From the cell containing the given text, extract its center point as (X, Y) coordinate. 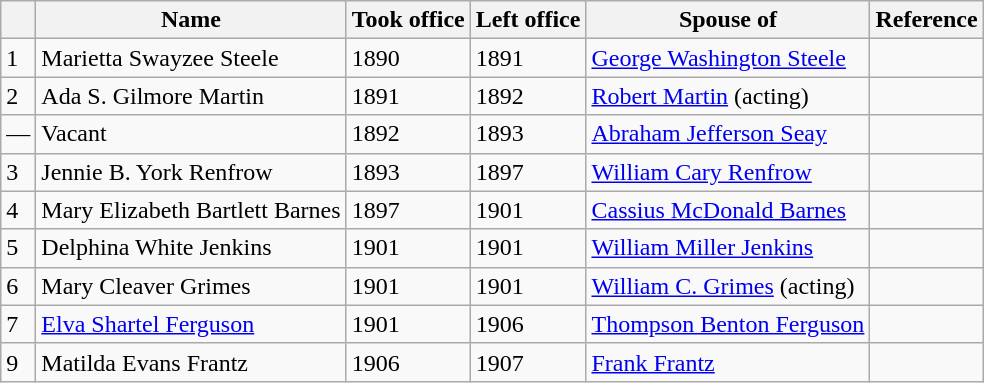
Took office (408, 20)
4 (18, 210)
Reference (926, 20)
2 (18, 96)
Abraham Jefferson Seay (728, 134)
William Miller Jenkins (728, 248)
6 (18, 286)
George Washington Steele (728, 58)
William C. Grimes (acting) (728, 286)
1890 (408, 58)
3 (18, 172)
Mary Elizabeth Bartlett Barnes (191, 210)
1907 (528, 362)
William Cary Renfrow (728, 172)
Robert Martin (acting) (728, 96)
Cassius McDonald Barnes (728, 210)
Delphina White Jenkins (191, 248)
7 (18, 324)
Frank Frantz (728, 362)
Elva Shartel Ferguson (191, 324)
5 (18, 248)
Jennie B. York Renfrow (191, 172)
Vacant (191, 134)
Matilda Evans Frantz (191, 362)
Spouse of (728, 20)
1 (18, 58)
Ada S. Gilmore Martin (191, 96)
Marietta Swayzee Steele (191, 58)
Name (191, 20)
— (18, 134)
Mary Cleaver Grimes (191, 286)
Left office (528, 20)
Thompson Benton Ferguson (728, 324)
9 (18, 362)
